Search for the cell housing the specified text and yield its [x, y] center coordinate. 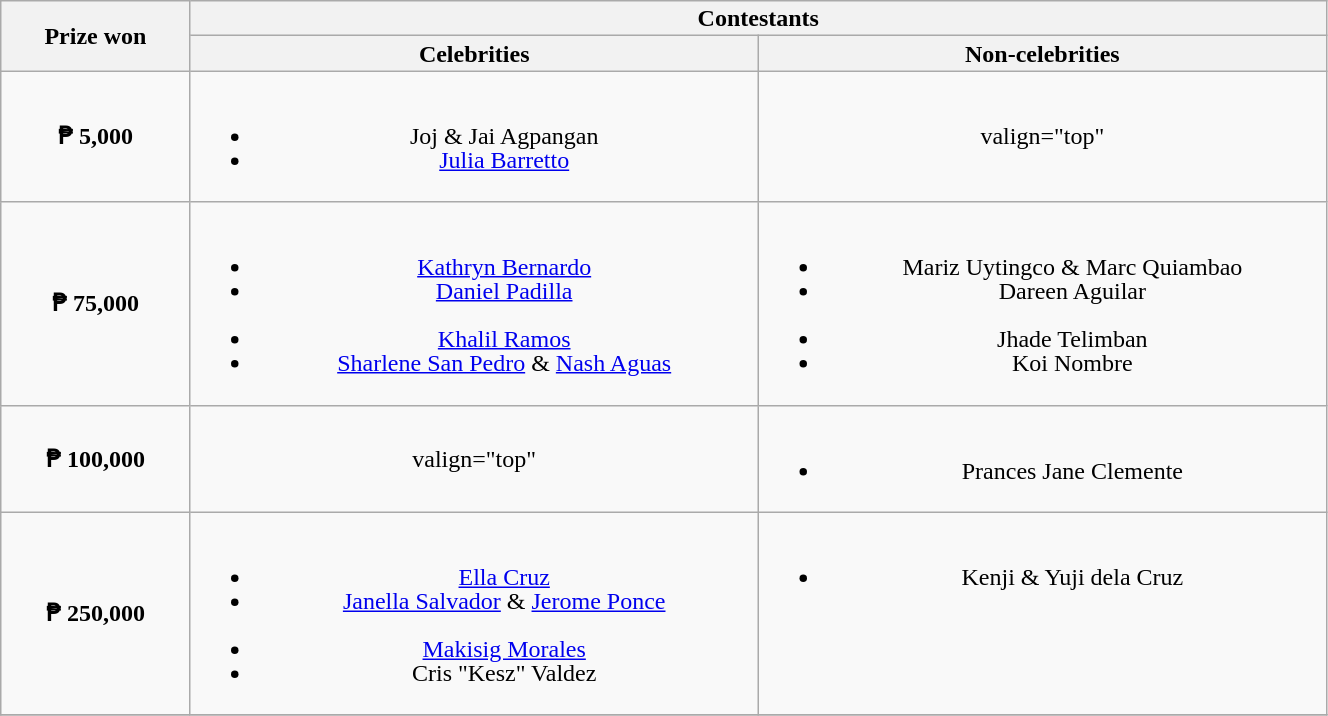
Mariz Uytingco & Marc QuiambaoDareen AguilarJhade TelimbanKoi Nombre [1042, 304]
Ella CruzJanella Salvador & Jerome PonceMakisig MoralesCris "Kesz" Valdez [474, 614]
Kathryn BernardoDaniel PadillaKhalil RamosSharlene San Pedro & Nash Aguas [474, 304]
Joj & Jai AgpanganJulia Barretto [474, 136]
Prances Jane Clemente [1042, 458]
Contestants [758, 18]
Prize won [96, 36]
Celebrities [474, 54]
₱ 100,000 [96, 458]
₱ 5,000 [96, 136]
₱ 75,000 [96, 304]
Non-celebrities [1042, 54]
Kenji & Yuji dela Cruz [1042, 614]
₱ 250,000 [96, 614]
